Extract the (X, Y) coordinate from the center of the cell holding the provided text.  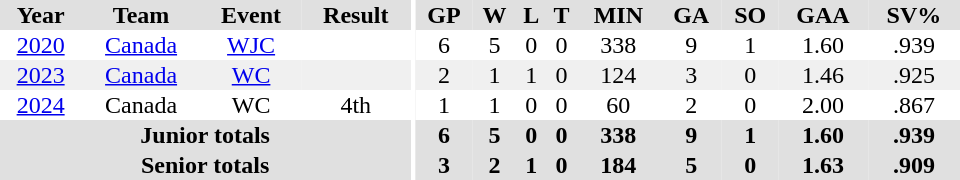
Result (356, 15)
GP (444, 15)
T (561, 15)
2020 (40, 45)
Team (141, 15)
MIN (618, 15)
.909 (914, 165)
4th (356, 105)
60 (618, 105)
L (531, 15)
SO (750, 15)
Event (251, 15)
WJC (251, 45)
124 (618, 75)
Senior totals (205, 165)
2.00 (823, 105)
GAA (823, 15)
GA (691, 15)
Year (40, 15)
1.63 (823, 165)
184 (618, 165)
Junior totals (205, 135)
.867 (914, 105)
1.46 (823, 75)
2023 (40, 75)
2024 (40, 105)
.925 (914, 75)
SV% (914, 15)
W (494, 15)
